Extract the (X, Y) coordinate from the center of the cell holding the provided text.  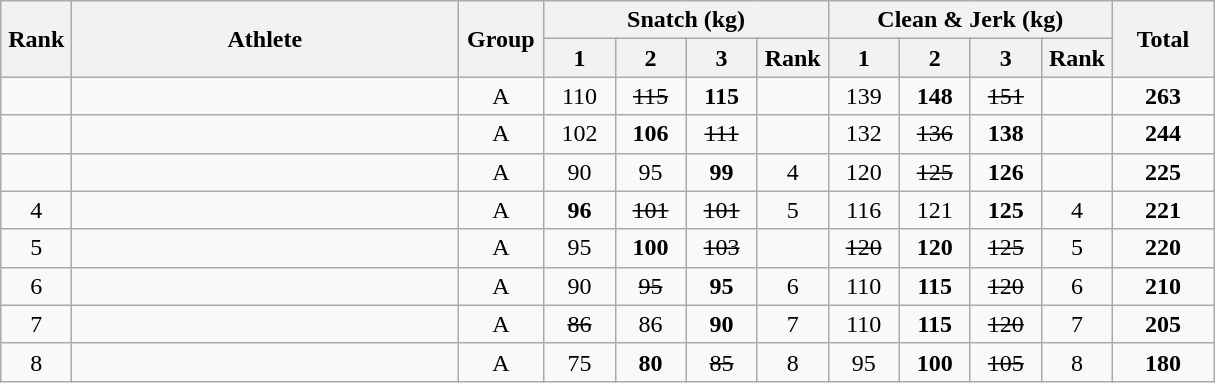
148 (934, 96)
244 (1162, 134)
151 (1006, 96)
85 (722, 362)
126 (1006, 172)
221 (1162, 210)
Group (501, 39)
205 (1162, 324)
121 (934, 210)
106 (650, 134)
Snatch (kg) (686, 20)
105 (1006, 362)
99 (722, 172)
103 (722, 248)
102 (580, 134)
139 (864, 96)
210 (1162, 286)
111 (722, 134)
Clean & Jerk (kg) (970, 20)
138 (1006, 134)
Total (1162, 39)
116 (864, 210)
263 (1162, 96)
220 (1162, 248)
96 (580, 210)
75 (580, 362)
180 (1162, 362)
225 (1162, 172)
136 (934, 134)
Athlete (265, 39)
132 (864, 134)
80 (650, 362)
